Determine the (x, y) coordinate at the center of the cell enclosing the given text.  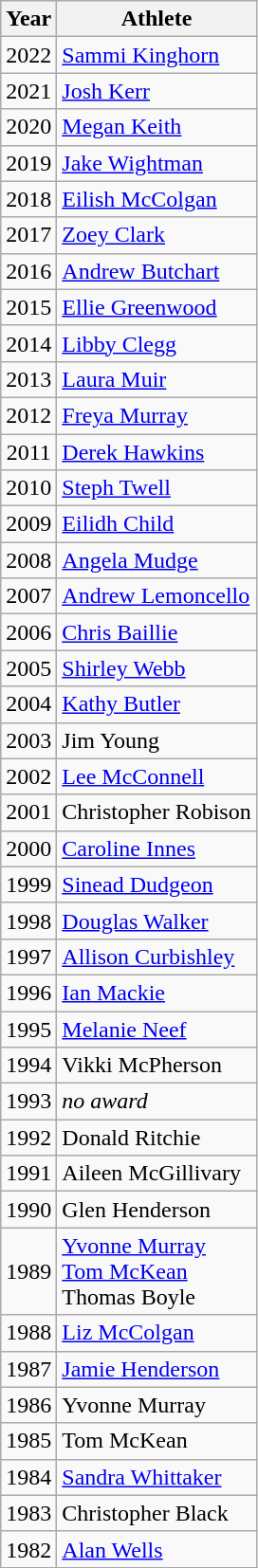
1998 (28, 921)
Christopher Robison (157, 812)
2021 (28, 91)
Allison Curbishley (157, 957)
2014 (28, 343)
1990 (28, 1210)
2001 (28, 812)
1995 (28, 1029)
1984 (28, 1477)
Glen Henderson (157, 1210)
Libby Clegg (157, 343)
Zoey Clark (157, 235)
Eilish McColgan (157, 199)
Sandra Whittaker (157, 1477)
2007 (28, 596)
Andrew Lemoncello (157, 596)
Christopher Black (157, 1513)
Lee McConnell (157, 776)
2013 (28, 379)
1982 (28, 1549)
Megan Keith (157, 127)
Tom McKean (157, 1441)
Chris Baillie (157, 632)
1997 (28, 957)
2011 (28, 452)
2015 (28, 307)
no award (157, 1102)
Andrew Butchart (157, 271)
2005 (28, 668)
2006 (28, 632)
Year (28, 19)
1988 (28, 1333)
2002 (28, 776)
1985 (28, 1441)
1987 (28, 1369)
Athlete (157, 19)
Yvonne Murray (157, 1405)
1991 (28, 1174)
Kathy Butler (157, 704)
1993 (28, 1102)
Angela Mudge (157, 560)
Sammi Kinghorn (157, 55)
2010 (28, 488)
Douglas Walker (157, 921)
1992 (28, 1138)
Steph Twell (157, 488)
2012 (28, 415)
Sinead Dudgeon (157, 884)
1996 (28, 993)
2003 (28, 740)
2016 (28, 271)
2004 (28, 704)
Laura Muir (157, 379)
1989 (28, 1271)
Jim Young (157, 740)
Derek Hawkins (157, 452)
Vikki McPherson (157, 1066)
Ian Mackie (157, 993)
1999 (28, 884)
Jamie Henderson (157, 1369)
Freya Murray (157, 415)
2000 (28, 848)
Jake Wightman (157, 163)
Liz McColgan (157, 1333)
2018 (28, 199)
2022 (28, 55)
Ellie Greenwood (157, 307)
1986 (28, 1405)
1994 (28, 1066)
Aileen McGillivary (157, 1174)
2017 (28, 235)
2009 (28, 524)
2008 (28, 560)
2019 (28, 163)
2020 (28, 127)
Caroline Innes (157, 848)
Josh Kerr (157, 91)
1983 (28, 1513)
Yvonne MurrayTom McKeanThomas Boyle (157, 1271)
Alan Wells (157, 1549)
Eilidh Child (157, 524)
Donald Ritchie (157, 1138)
Melanie Neef (157, 1029)
Shirley Webb (157, 668)
